Return the [X, Y] coordinate for the center point of the cell that contains the specified text.  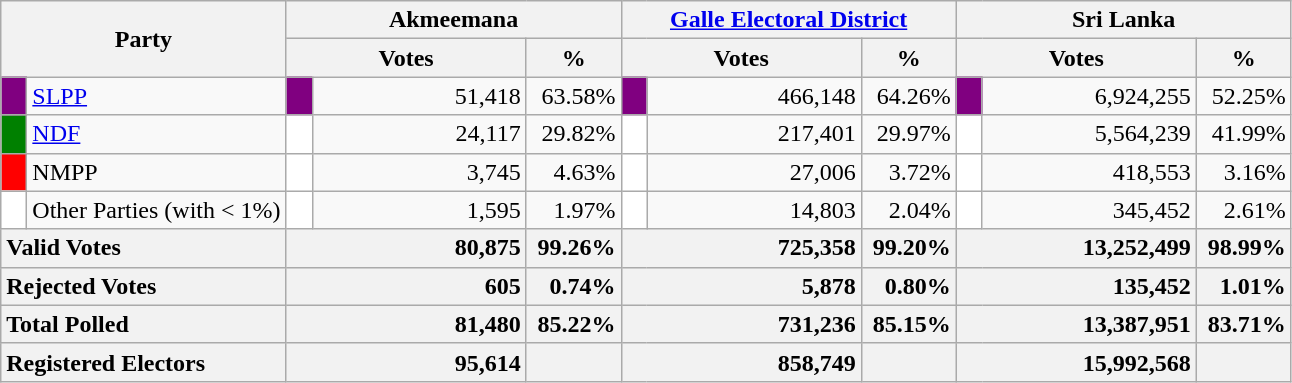
85.15% [908, 324]
99.20% [908, 248]
345,452 [1089, 210]
51,418 [419, 96]
29.97% [908, 134]
SLPP [156, 96]
64.26% [908, 96]
Total Polled [144, 324]
63.58% [574, 96]
24,117 [419, 134]
731,236 [741, 324]
52.25% [1244, 96]
4.63% [574, 172]
0.80% [908, 286]
85.22% [574, 324]
95,614 [406, 362]
217,401 [754, 134]
2.04% [908, 210]
29.82% [574, 134]
41.99% [1244, 134]
Rejected Votes [144, 286]
2.61% [1244, 210]
80,875 [406, 248]
725,358 [741, 248]
99.26% [574, 248]
13,387,951 [1076, 324]
15,992,568 [1076, 362]
13,252,499 [1076, 248]
466,148 [754, 96]
NDF [156, 134]
6,924,255 [1089, 96]
418,553 [1089, 172]
1,595 [419, 210]
14,803 [754, 210]
Registered Electors [144, 362]
858,749 [741, 362]
Other Parties (with < 1%) [156, 210]
605 [406, 286]
1.97% [574, 210]
3.16% [1244, 172]
0.74% [574, 286]
3,745 [419, 172]
3.72% [908, 172]
1.01% [1244, 286]
Valid Votes [144, 248]
5,878 [741, 286]
Galle Electoral District [788, 20]
Party [144, 39]
81,480 [406, 324]
Sri Lanka [1124, 20]
Akmeemana [454, 20]
27,006 [754, 172]
5,564,239 [1089, 134]
98.99% [1244, 248]
83.71% [1244, 324]
135,452 [1076, 286]
NMPP [156, 172]
